Extract the [x, y] coordinate from the center of the cell holding the provided text.  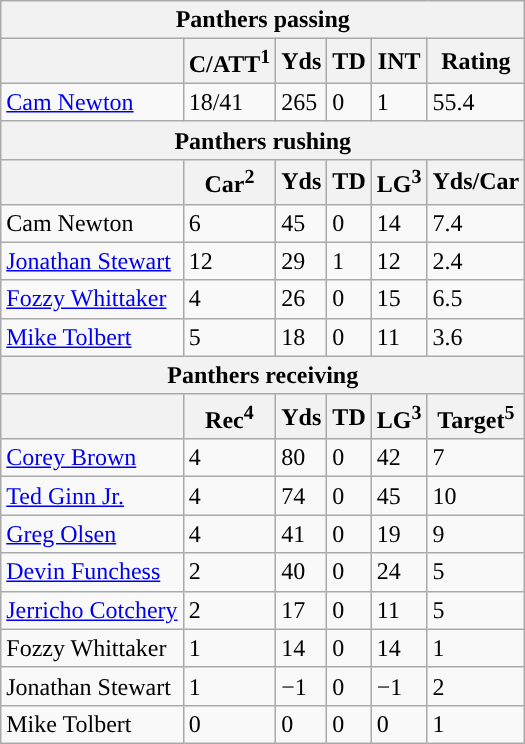
Devin Funchess [92, 572]
Panthers receiving [263, 375]
Target5 [476, 416]
19 [399, 534]
18 [302, 337]
18/41 [230, 102]
40 [302, 572]
7.4 [476, 223]
26 [302, 299]
7 [476, 458]
Rating [476, 62]
Greg Olsen [92, 534]
265 [302, 102]
15 [399, 299]
29 [302, 261]
24 [399, 572]
Car2 [230, 182]
17 [302, 610]
6 [230, 223]
42 [399, 458]
INT [399, 62]
Ted Ginn Jr. [92, 496]
Jerricho Cotchery [92, 610]
Panthers passing [263, 20]
Panthers rushing [263, 140]
74 [302, 496]
10 [476, 496]
9 [476, 534]
C/ATT1 [230, 62]
80 [302, 458]
2.4 [476, 261]
41 [302, 534]
Yds/Car [476, 182]
55.4 [476, 102]
Rec4 [230, 416]
Corey Brown [92, 458]
3.6 [476, 337]
6.5 [476, 299]
